Return the (X, Y) coordinate for the center point of the cell that contains the specified text.  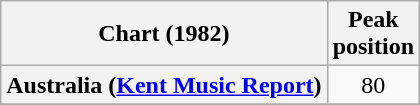
Chart (1982) (164, 34)
80 (373, 85)
Peakposition (373, 34)
Australia (Kent Music Report) (164, 85)
